Determine the [X, Y] coordinate at the center of the cell enclosing the given text.  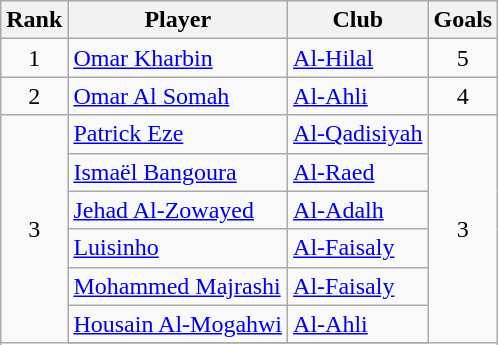
Player [178, 20]
Luisinho [178, 248]
Al-Raed [358, 172]
4 [463, 96]
Goals [463, 20]
5 [463, 58]
Al-Hilal [358, 58]
Omar Kharbin [178, 58]
Omar Al Somah [178, 96]
2 [34, 96]
Jehad Al-Zowayed [178, 210]
1 [34, 58]
Club [358, 20]
Al-Adalh [358, 210]
Housain Al-Mogahwi [178, 324]
Rank [34, 20]
Mohammed Majrashi [178, 286]
Al-Qadisiyah [358, 134]
Patrick Eze [178, 134]
Ismaël Bangoura [178, 172]
